Search for the cell housing the specified text and yield its [x, y] center coordinate. 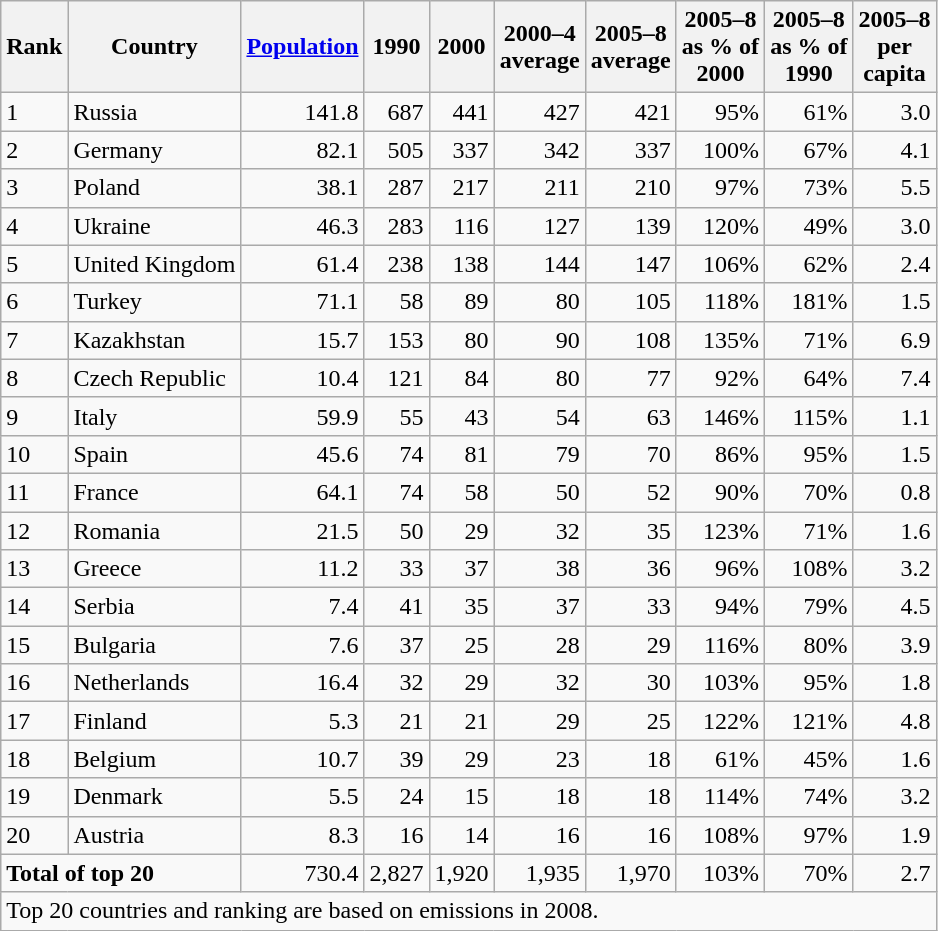
2,827 [396, 873]
441 [462, 112]
141.8 [302, 112]
67% [809, 150]
10 [34, 454]
421 [630, 112]
181% [809, 302]
2000 [462, 47]
64.1 [302, 492]
123% [720, 531]
2.4 [894, 264]
120% [720, 226]
Czech Republic [154, 378]
121% [809, 721]
1,935 [540, 873]
217 [462, 188]
46.3 [302, 226]
81 [462, 454]
6 [34, 302]
2000–4average [540, 47]
63 [630, 416]
77 [630, 378]
21.5 [302, 531]
Turkey [154, 302]
38 [540, 569]
1990 [396, 47]
2 [34, 150]
61.4 [302, 264]
144 [540, 264]
62% [809, 264]
2005–8average [630, 47]
Population [302, 47]
80% [809, 645]
Denmark [154, 797]
38.1 [302, 188]
1 [34, 112]
23 [540, 759]
16.4 [302, 683]
France [154, 492]
17 [34, 721]
0.8 [894, 492]
238 [396, 264]
10.4 [302, 378]
147 [630, 264]
Ukraine [154, 226]
Italy [154, 416]
Netherlands [154, 683]
687 [396, 112]
Rank [34, 47]
114% [720, 797]
73% [809, 188]
505 [396, 150]
118% [720, 302]
45% [809, 759]
8 [34, 378]
3.9 [894, 645]
127 [540, 226]
90% [720, 492]
5.3 [302, 721]
Germany [154, 150]
4 [34, 226]
Country [154, 47]
Poland [154, 188]
11 [34, 492]
1.8 [894, 683]
United Kingdom [154, 264]
Total of top 20 [121, 873]
12 [34, 531]
4.8 [894, 721]
2005–8percapita [894, 47]
71.1 [302, 302]
Belgium [154, 759]
100% [720, 150]
84 [462, 378]
146% [720, 416]
15.7 [302, 340]
19 [34, 797]
39 [396, 759]
64% [809, 378]
287 [396, 188]
79 [540, 454]
45.6 [302, 454]
Russia [154, 112]
115% [809, 416]
116 [462, 226]
55 [396, 416]
1.1 [894, 416]
1,970 [630, 873]
Greece [154, 569]
283 [396, 226]
122% [720, 721]
96% [720, 569]
36 [630, 569]
20 [34, 835]
86% [720, 454]
30 [630, 683]
153 [396, 340]
24 [396, 797]
8.3 [302, 835]
730.4 [302, 873]
52 [630, 492]
92% [720, 378]
139 [630, 226]
70 [630, 454]
59.9 [302, 416]
79% [809, 607]
211 [540, 188]
89 [462, 302]
2.7 [894, 873]
Romania [154, 531]
2005–8as % of1990 [809, 47]
427 [540, 112]
13 [34, 569]
105 [630, 302]
Spain [154, 454]
116% [720, 645]
5 [34, 264]
106% [720, 264]
7.6 [302, 645]
7 [34, 340]
138 [462, 264]
121 [396, 378]
49% [809, 226]
Finland [154, 721]
54 [540, 416]
Bulgaria [154, 645]
342 [540, 150]
Kazakhstan [154, 340]
210 [630, 188]
94% [720, 607]
9 [34, 416]
3 [34, 188]
82.1 [302, 150]
10.7 [302, 759]
135% [720, 340]
1.9 [894, 835]
Austria [154, 835]
2005–8as % of2000 [720, 47]
1,920 [462, 873]
6.9 [894, 340]
74% [809, 797]
Serbia [154, 607]
43 [462, 416]
108 [630, 340]
41 [396, 607]
90 [540, 340]
4.5 [894, 607]
11.2 [302, 569]
Top 20 countries and ranking are based on emissions in 2008. [468, 911]
28 [540, 645]
4.1 [894, 150]
